Return the [x, y] coordinate for the center point of the cell that contains the specified text.  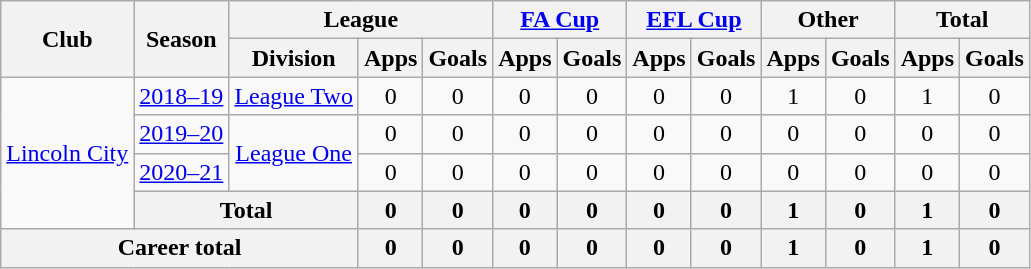
Other [828, 20]
2019–20 [182, 134]
EFL Cup [694, 20]
League One [294, 153]
Career total [180, 248]
Club [68, 39]
League [361, 20]
Season [182, 39]
Division [294, 58]
Lincoln City [68, 153]
League Two [294, 96]
2020–21 [182, 172]
2018–19 [182, 96]
FA Cup [560, 20]
